Return (X, Y) of the center of cell containing provided text 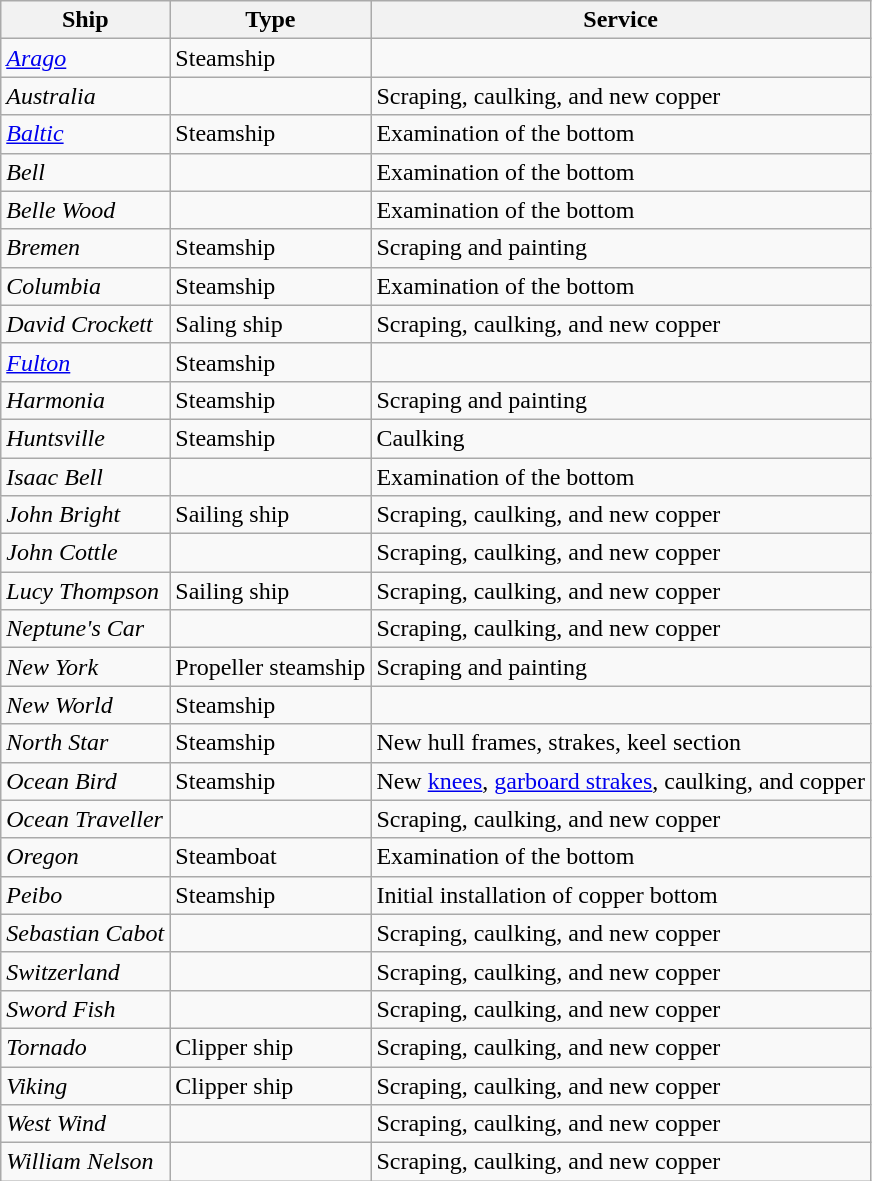
Neptune's Car (86, 629)
Ship (86, 20)
Propeller steamship (270, 667)
New York (86, 667)
Fulton (86, 362)
New World (86, 705)
Saling ship (270, 324)
Isaac Bell (86, 477)
Australia (86, 96)
Huntsville (86, 438)
Ocean Bird (86, 781)
Harmonia (86, 400)
Tornado (86, 1047)
Lucy Thompson (86, 591)
John Cottle (86, 553)
Sword Fish (86, 1009)
William Nelson (86, 1162)
New knees, garboard strakes, caulking, and copper (621, 781)
Oregon (86, 857)
Belle Wood (86, 210)
David Crockett (86, 324)
West Wind (86, 1124)
Baltic (86, 134)
Bell (86, 172)
Columbia (86, 286)
Arago (86, 58)
Service (621, 20)
Steamboat (270, 857)
Switzerland (86, 971)
New hull frames, strakes, keel section (621, 743)
Ocean Traveller (86, 819)
Bremen (86, 248)
Type (270, 20)
Peibo (86, 895)
Initial installation of copper bottom (621, 895)
Viking (86, 1085)
North Star (86, 743)
Sebastian Cabot (86, 933)
John Bright (86, 515)
Caulking (621, 438)
